Find where the given text appears and provide that cell's center as (X, Y) coordinate. 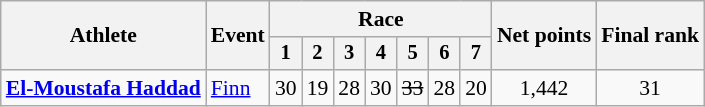
2 (318, 54)
33 (413, 88)
19 (318, 88)
Event (238, 36)
Race (381, 19)
3 (349, 54)
20 (476, 88)
El-Moustafa Haddad (104, 88)
7 (476, 54)
Net points (544, 36)
1,442 (544, 88)
Finn (238, 88)
Athlete (104, 36)
1 (286, 54)
Final rank (650, 36)
5 (413, 54)
4 (381, 54)
31 (650, 88)
6 (444, 54)
